Search for the cell housing the specified text and yield its (X, Y) center coordinate. 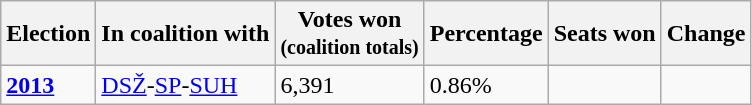
Election (48, 34)
6,391 (350, 85)
In coalition with (186, 34)
Seats won (604, 34)
2013 (48, 85)
Change (706, 34)
0.86% (486, 85)
Votes won(coalition totals) (350, 34)
Percentage (486, 34)
DSŽ-SP-SUH (186, 85)
